Pinpoint the cell where the given text exists, returning its [X, Y] midpoint coordinate. 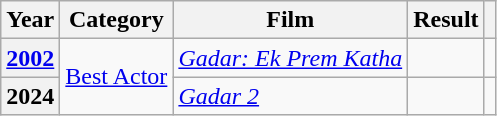
2024 [30, 96]
Result [446, 20]
Gadar: Ek Prem Katha [290, 58]
Year [30, 20]
2002 [30, 58]
Gadar 2 [290, 96]
Best Actor [116, 77]
Category [116, 20]
Film [290, 20]
